Extract the (x, y) coordinate from the center of the cell holding the provided text.  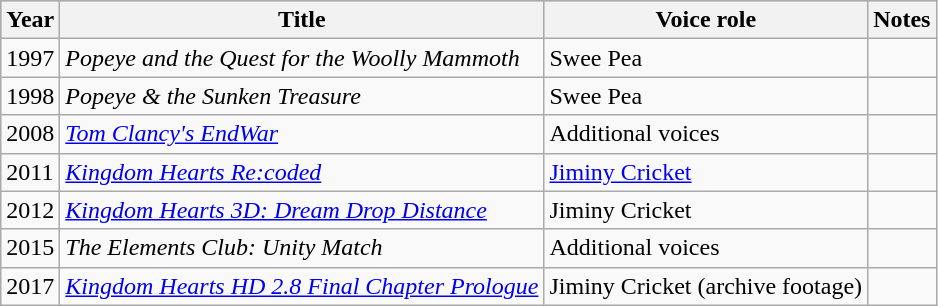
The Elements Club: Unity Match (302, 248)
Year (30, 20)
Popeye & the Sunken Treasure (302, 96)
Title (302, 20)
2015 (30, 248)
Notes (902, 20)
Kingdom Hearts HD 2.8 Final Chapter Prologue (302, 286)
1997 (30, 58)
Jiminy Cricket (archive footage) (706, 286)
Tom Clancy's EndWar (302, 134)
2011 (30, 172)
1998 (30, 96)
2017 (30, 286)
Popeye and the Quest for the Woolly Mammoth (302, 58)
Kingdom Hearts Re:coded (302, 172)
2012 (30, 210)
2008 (30, 134)
Kingdom Hearts 3D: Dream Drop Distance (302, 210)
Voice role (706, 20)
